Extract the [X, Y] coordinate from the center of the cell holding the provided text.  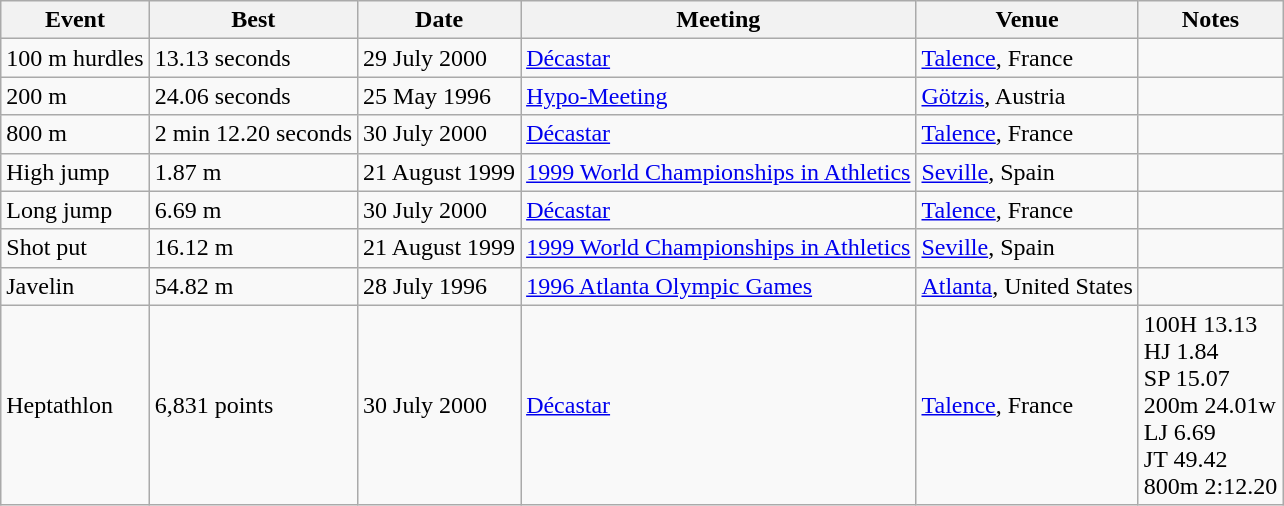
100 m hurdles [75, 58]
25 May 1996 [440, 96]
13.13 seconds [253, 58]
Götzis, Austria [1027, 96]
200 m [75, 96]
Long jump [75, 210]
Shot put [75, 248]
Event [75, 20]
Hypo-Meeting [718, 96]
54.82 m [253, 286]
16.12 m [253, 248]
6.69 m [253, 210]
Date [440, 20]
28 July 1996 [440, 286]
Atlanta, United States [1027, 286]
1.87 m [253, 172]
6,831 points [253, 405]
Heptathlon [75, 405]
Best [253, 20]
24.06 seconds [253, 96]
Venue [1027, 20]
Javelin [75, 286]
1996 Atlanta Olympic Games [718, 286]
High jump [75, 172]
29 July 2000 [440, 58]
800 m [75, 134]
Notes [1210, 20]
100H 13.13HJ 1.84SP 15.07200m 24.01wLJ 6.69JT 49.42800m 2:12.20 [1210, 405]
2 min 12.20 seconds [253, 134]
Meeting [718, 20]
